Determine the [X, Y] coordinate at the center of the cell enclosing the given text.  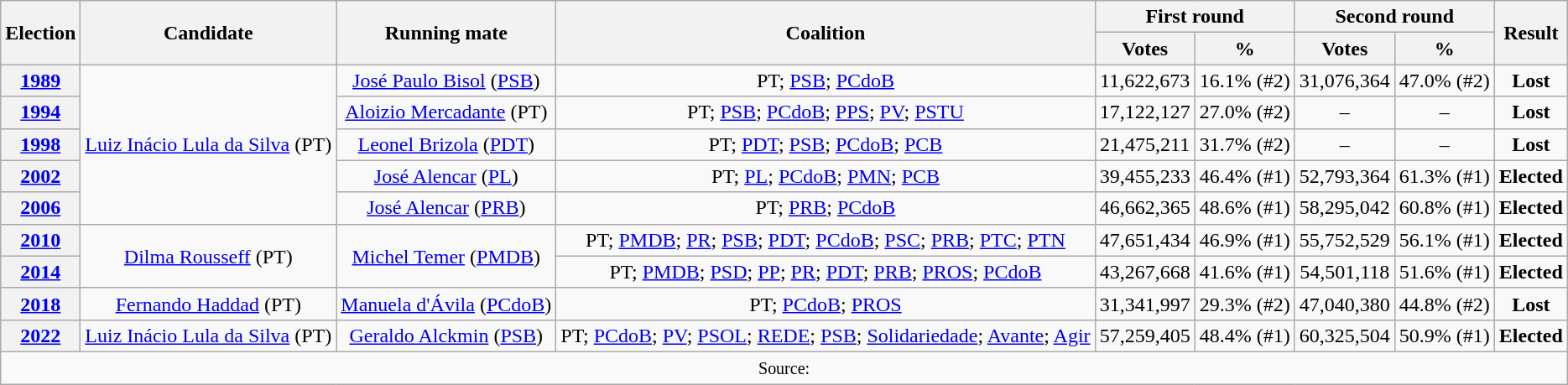
Running mate [446, 33]
17,122,127 [1144, 112]
1989 [40, 81]
PT; PSB; PCdoB; PPS; PV; PSTU [826, 112]
11,622,673 [1144, 81]
31,341,997 [1144, 304]
José Alencar (PRB) [446, 208]
José Alencar (PL) [446, 176]
60,325,504 [1344, 336]
1998 [40, 144]
PT; PMDB; PSD; PP; PR; PDT; PRB; PROS; PCdoB [826, 272]
56.1% (#1) [1445, 240]
Geraldo Alckmin (PSB) [446, 336]
52,793,364 [1344, 176]
44.8% (#2) [1445, 304]
47,040,380 [1344, 304]
PT; PL; PCdoB; PMN; PCB [826, 176]
2010 [40, 240]
Manuela d'Ávila (PCdoB) [446, 304]
2014 [40, 272]
PT; PRB; PCdoB [826, 208]
50.9% (#1) [1445, 336]
47,651,434 [1144, 240]
47.0% (#2) [1445, 81]
Candidate [208, 33]
55,752,529 [1344, 240]
1994 [40, 112]
2006 [40, 208]
2002 [40, 176]
54,501,118 [1344, 272]
21,475,211 [1144, 144]
48.6% (#1) [1245, 208]
41.6% (#1) [1245, 272]
48.4% (#1) [1245, 336]
46.4% (#1) [1245, 176]
46,662,365 [1144, 208]
2018 [40, 304]
46.9% (#1) [1245, 240]
Coalition [826, 33]
Dilma Rousseff (PT) [208, 256]
PT; PMDB; PR; PSB; PDT; PCdoB; PSC; PRB; PTC; PTN [826, 240]
Leonel Brizola (PDT) [446, 144]
60.8% (#1) [1445, 208]
57,259,405 [1144, 336]
PT; PDT; PSB; PCdoB; PCB [826, 144]
Source: [784, 367]
51.6% (#1) [1445, 272]
José Paulo Bisol (PSB) [446, 81]
2022 [40, 336]
29.3% (#2) [1245, 304]
Second round [1394, 17]
Michel Temer (PMDB) [446, 256]
31,076,364 [1344, 81]
31.7% (#2) [1245, 144]
Election [40, 33]
Aloizio Mercadante (PT) [446, 112]
Fernando Haddad (PT) [208, 304]
58,295,042 [1344, 208]
Result [1530, 33]
First round [1195, 17]
16.1% (#2) [1245, 81]
PT; PSB; PCdoB [826, 81]
61.3% (#1) [1445, 176]
43,267,668 [1144, 272]
PT; PCdoB; PROS [826, 304]
PT; PCdoB; PV; PSOL; REDE; PSB; Solidariedade; Avante; Agir [826, 336]
39,455,233 [1144, 176]
27.0% (#2) [1245, 112]
